Scan for the cell matching the given text and deliver its [x, y] coordinate at center. 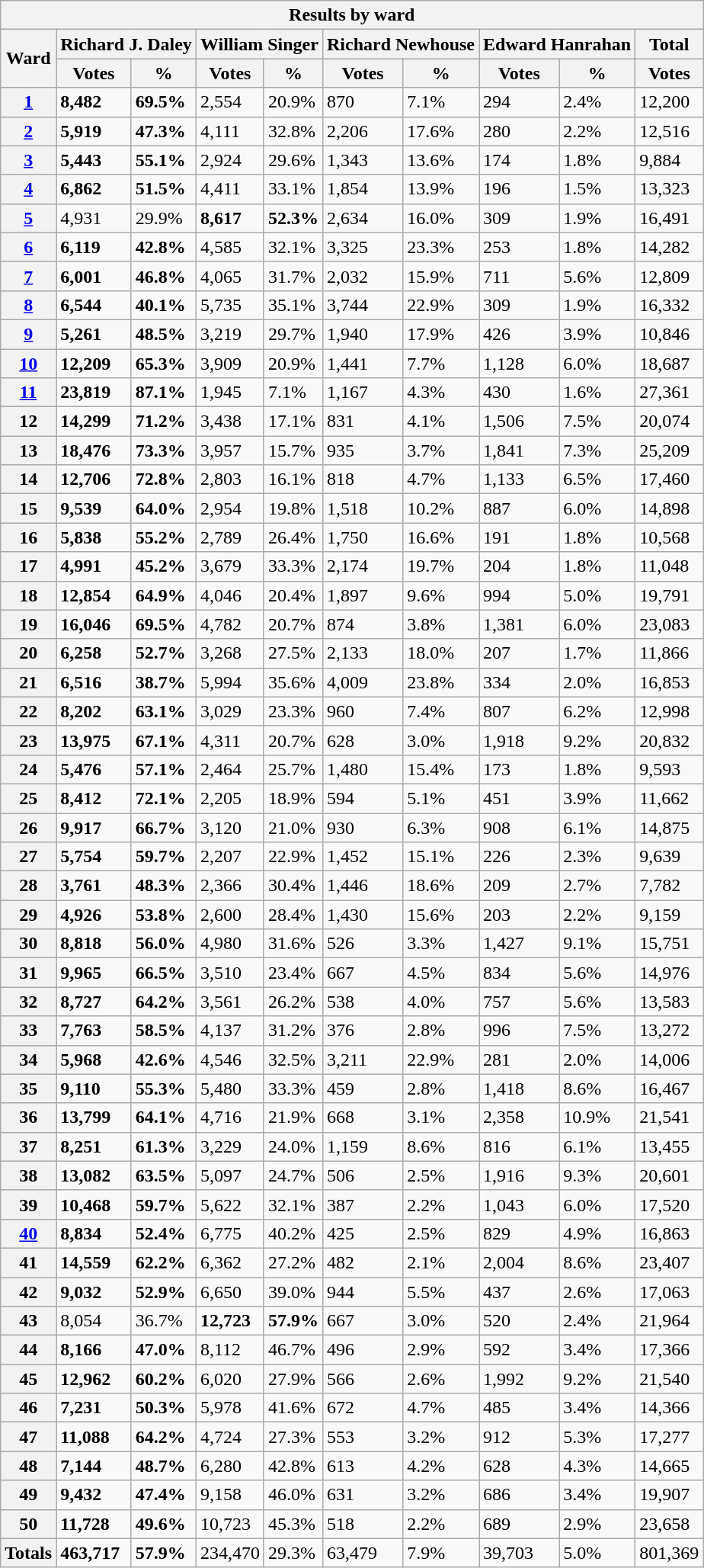
38 [29, 1175]
4,046 [230, 595]
10 [29, 364]
Richard Newhouse [401, 44]
46.8% [163, 276]
9.1% [597, 944]
15.1% [441, 857]
Totals [29, 1553]
15.9% [441, 276]
Richard J. Daley [126, 44]
28 [29, 886]
1,427 [520, 944]
1,916 [520, 1175]
12,723 [230, 1321]
40.1% [163, 305]
1,945 [230, 393]
672 [363, 1408]
17.1% [293, 422]
2.3% [597, 857]
1,128 [520, 364]
17.9% [441, 334]
34 [29, 1060]
2,954 [230, 508]
3,325 [363, 247]
19,791 [669, 595]
944 [363, 1292]
43 [29, 1321]
631 [363, 1495]
3,211 [363, 1060]
28.4% [293, 915]
196 [520, 189]
5.3% [597, 1437]
6,258 [94, 653]
2 [29, 131]
9.3% [597, 1175]
5,735 [230, 305]
Total [669, 44]
7,144 [94, 1466]
4.2% [441, 1466]
6,280 [230, 1466]
7,231 [94, 1408]
1,343 [363, 160]
13,272 [669, 1031]
46.7% [293, 1350]
7.3% [597, 451]
4 [29, 189]
65.3% [163, 364]
10,846 [669, 334]
45 [29, 1379]
31.6% [293, 944]
41 [29, 1262]
3.8% [441, 624]
16,863 [669, 1233]
24.7% [293, 1175]
425 [363, 1233]
24 [29, 769]
19 [29, 624]
1,480 [363, 769]
3,909 [230, 364]
1,918 [520, 740]
2,358 [520, 1117]
46 [29, 1408]
49 [29, 1495]
14,006 [669, 1060]
52.7% [163, 653]
17,277 [669, 1437]
44 [29, 1350]
2,803 [230, 479]
21,964 [669, 1321]
6,775 [230, 1233]
10,568 [669, 537]
18.0% [441, 653]
6,020 [230, 1379]
757 [520, 1002]
32.5% [293, 1060]
3,510 [230, 973]
711 [520, 276]
Edward Hanrahan [558, 44]
87.1% [163, 393]
23,658 [669, 1524]
7.4% [441, 711]
17,460 [669, 479]
22 [29, 711]
Results by ward [352, 15]
29.6% [293, 160]
209 [520, 886]
9,032 [94, 1292]
1,854 [363, 189]
930 [363, 827]
5,838 [94, 537]
451 [520, 798]
64.1% [163, 1117]
55.1% [163, 160]
5,443 [94, 160]
63.1% [163, 711]
5,476 [94, 769]
29.9% [163, 218]
13,323 [669, 189]
29 [29, 915]
48.3% [163, 886]
807 [520, 711]
6,544 [94, 305]
10,723 [230, 1524]
47.4% [163, 1495]
1,159 [363, 1146]
23,407 [669, 1262]
15.7% [293, 451]
204 [520, 566]
874 [363, 624]
1,441 [363, 364]
23,083 [669, 624]
25.7% [293, 769]
27.9% [293, 1379]
2,634 [363, 218]
16 [29, 537]
55.2% [163, 537]
11,088 [94, 1437]
12,209 [94, 364]
2,032 [363, 276]
45.2% [163, 566]
3,957 [230, 451]
485 [520, 1408]
2,600 [230, 915]
9,965 [94, 973]
23.4% [293, 973]
174 [520, 160]
51.5% [163, 189]
816 [520, 1146]
21,541 [669, 1117]
42 [29, 1292]
24.0% [293, 1146]
30 [29, 944]
37 [29, 1146]
3,229 [230, 1146]
50 [29, 1524]
56.0% [163, 944]
52.4% [163, 1233]
5,978 [230, 1408]
3,438 [230, 422]
47.0% [163, 1350]
4,585 [230, 247]
2.1% [441, 1262]
18.9% [293, 798]
57.1% [163, 769]
6,362 [230, 1262]
19,907 [669, 1495]
16,467 [669, 1089]
3,761 [94, 886]
23,819 [94, 393]
60.2% [163, 1379]
27.2% [293, 1262]
20,601 [669, 1175]
14,665 [669, 1466]
8,482 [94, 102]
9,159 [669, 915]
2,133 [363, 653]
3.7% [441, 451]
3,561 [230, 1002]
12,962 [94, 1379]
29.7% [293, 334]
26.2% [293, 1002]
13.9% [441, 189]
870 [363, 102]
518 [363, 1524]
12 [29, 422]
1,167 [363, 393]
592 [520, 1350]
2.7% [597, 886]
1,452 [363, 857]
Ward [29, 59]
4.0% [441, 1002]
31.7% [293, 276]
16,853 [669, 682]
8,251 [94, 1146]
35.1% [293, 305]
72.1% [163, 798]
5,754 [94, 857]
14,875 [669, 827]
39,703 [520, 1553]
64.9% [163, 595]
7,763 [94, 1031]
26.4% [293, 537]
49.6% [163, 1524]
8,834 [94, 1233]
496 [363, 1350]
1,381 [520, 624]
8,202 [94, 711]
2,206 [363, 131]
14,366 [669, 1408]
20 [29, 653]
506 [363, 1175]
5.5% [441, 1292]
25,209 [669, 451]
16,046 [94, 624]
11,662 [669, 798]
4,716 [230, 1117]
11,048 [669, 566]
4,065 [230, 276]
17 [29, 566]
36.7% [163, 1321]
5,261 [94, 334]
173 [520, 769]
17.6% [441, 131]
430 [520, 393]
334 [520, 682]
21.9% [293, 1117]
1,430 [363, 915]
11 [29, 393]
16.0% [441, 218]
831 [363, 422]
8,412 [94, 798]
9,110 [94, 1089]
40.2% [293, 1233]
48 [29, 1466]
39.0% [293, 1292]
6.3% [441, 827]
11,728 [94, 1524]
58.5% [163, 1031]
2,554 [230, 102]
281 [520, 1060]
63.5% [163, 1175]
23.8% [441, 682]
13,799 [94, 1117]
1,750 [363, 537]
294 [520, 102]
689 [520, 1524]
7.7% [441, 364]
437 [520, 1292]
9,593 [669, 769]
7,782 [669, 886]
9,884 [669, 160]
63,479 [363, 1553]
3.1% [441, 1117]
20,832 [669, 740]
4,009 [363, 682]
8,112 [230, 1350]
19.7% [441, 566]
25 [29, 798]
3,219 [230, 334]
935 [363, 451]
1,418 [520, 1089]
14 [29, 479]
4.9% [597, 1233]
4,980 [230, 944]
3,268 [230, 653]
4,926 [94, 915]
32 [29, 1002]
463,717 [94, 1553]
3,679 [230, 566]
829 [520, 1233]
33.1% [293, 189]
39 [29, 1204]
9 [29, 334]
5.1% [441, 798]
William Singer [259, 44]
5,919 [94, 131]
2,924 [230, 160]
15,751 [669, 944]
6.5% [597, 479]
17,366 [669, 1350]
15.6% [441, 915]
47 [29, 1437]
5,968 [94, 1060]
668 [363, 1117]
538 [363, 1002]
5,622 [230, 1204]
566 [363, 1379]
29.3% [293, 1553]
47.3% [163, 131]
35 [29, 1089]
2,004 [520, 1262]
1.5% [597, 189]
50.3% [163, 1408]
19.8% [293, 508]
35.6% [293, 682]
387 [363, 1204]
1,897 [363, 595]
6 [29, 247]
21.0% [293, 827]
40 [29, 1233]
4,111 [230, 131]
887 [520, 508]
2,464 [230, 769]
30.4% [293, 886]
594 [363, 798]
72.8% [163, 479]
4.5% [441, 973]
4,411 [230, 189]
32.8% [293, 131]
191 [520, 537]
1,518 [363, 508]
686 [520, 1495]
73.3% [163, 451]
17,063 [669, 1292]
15.4% [441, 769]
48.5% [163, 334]
27,361 [669, 393]
1.6% [597, 393]
4,137 [230, 1031]
834 [520, 973]
1,992 [520, 1379]
234,470 [230, 1553]
226 [520, 857]
66.7% [163, 827]
15 [29, 508]
2,174 [363, 566]
64.0% [163, 508]
1,133 [520, 479]
6,001 [94, 276]
12,200 [669, 102]
613 [363, 1466]
13.6% [441, 160]
67.1% [163, 740]
8,054 [94, 1321]
71.2% [163, 422]
27.5% [293, 653]
5,994 [230, 682]
20.4% [293, 595]
10.9% [597, 1117]
4,931 [94, 218]
8,617 [230, 218]
5 [29, 218]
553 [363, 1437]
6,119 [94, 247]
45.3% [293, 1524]
9,432 [94, 1495]
26 [29, 827]
1,940 [363, 334]
2,207 [230, 857]
14,559 [94, 1262]
52.3% [293, 218]
818 [363, 479]
459 [363, 1089]
16.1% [293, 479]
203 [520, 915]
9,639 [669, 857]
1,446 [363, 886]
9,917 [94, 827]
8,727 [94, 1002]
4,311 [230, 740]
253 [520, 247]
526 [363, 944]
4,782 [230, 624]
12,998 [669, 711]
4,724 [230, 1437]
801,369 [669, 1553]
7.9% [441, 1553]
9,158 [230, 1495]
27.3% [293, 1437]
18,476 [94, 451]
53.8% [163, 915]
66.5% [163, 973]
3,029 [230, 711]
12,706 [94, 479]
1,043 [520, 1204]
6,650 [230, 1292]
7 [29, 276]
55.3% [163, 1089]
12,809 [669, 276]
62.2% [163, 1262]
42.6% [163, 1060]
13,975 [94, 740]
12,516 [669, 131]
14,299 [94, 422]
9,539 [94, 508]
31.2% [293, 1031]
2,205 [230, 798]
6,516 [94, 682]
14,282 [669, 247]
482 [363, 1262]
1 [29, 102]
13,455 [669, 1146]
52.9% [163, 1292]
21 [29, 682]
4.1% [441, 422]
1,841 [520, 451]
426 [520, 334]
5,097 [230, 1175]
18 [29, 595]
6,862 [94, 189]
8 [29, 305]
48.7% [163, 1466]
520 [520, 1321]
17,520 [669, 1204]
6.2% [597, 711]
13 [29, 451]
994 [520, 595]
1.7% [597, 653]
18,687 [669, 364]
16.6% [441, 537]
46.0% [293, 1495]
5,480 [230, 1089]
61.3% [163, 1146]
8,818 [94, 944]
21,540 [669, 1379]
207 [520, 653]
27 [29, 857]
996 [520, 1031]
20,074 [669, 422]
33 [29, 1031]
9.6% [441, 595]
31 [29, 973]
13,082 [94, 1175]
3,120 [230, 827]
3,744 [363, 305]
376 [363, 1031]
18.6% [441, 886]
280 [520, 131]
14,898 [669, 508]
10,468 [94, 1204]
10.2% [441, 508]
3 [29, 160]
8,166 [94, 1350]
41.6% [293, 1408]
12,854 [94, 595]
2,789 [230, 537]
23 [29, 740]
16,491 [669, 218]
1,506 [520, 422]
11,866 [669, 653]
908 [520, 827]
38.7% [163, 682]
2,366 [230, 886]
14,976 [669, 973]
3.3% [441, 944]
912 [520, 1437]
4,991 [94, 566]
960 [363, 711]
16,332 [669, 305]
36 [29, 1117]
4,546 [230, 1060]
13,583 [669, 1002]
